Pinpoint the cell where the given text exists, returning its [x, y] midpoint coordinate. 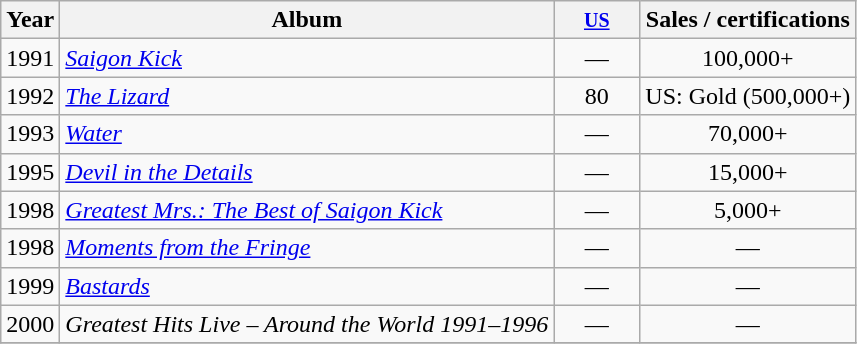
1991 [30, 58]
1993 [30, 134]
The Lizard [307, 96]
Album [307, 20]
US: Gold (500,000+) [748, 96]
Bastards [307, 286]
5,000+ [748, 210]
1992 [30, 96]
US [597, 20]
Saigon Kick [307, 58]
80 [597, 96]
1995 [30, 172]
Greatest Mrs.: The Best of Saigon Kick [307, 210]
15,000+ [748, 172]
2000 [30, 324]
Moments from the Fringe [307, 248]
Greatest Hits Live – Around the World 1991–1996 [307, 324]
Water [307, 134]
Year [30, 20]
1999 [30, 286]
70,000+ [748, 134]
100,000+ [748, 58]
Devil in the Details [307, 172]
Sales / certifications [748, 20]
